Identify which cell holds the provided text, then report its [X, Y] central coordinate. 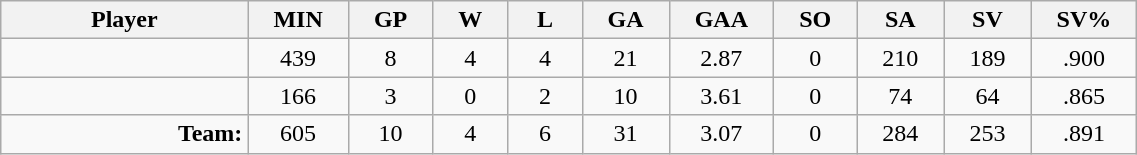
253 [988, 134]
.865 [1084, 96]
SA [900, 20]
SV [988, 20]
284 [900, 134]
Player [124, 20]
.900 [1084, 58]
64 [988, 96]
SO [816, 20]
210 [900, 58]
3.07 [721, 134]
W [470, 20]
Team: [124, 134]
74 [900, 96]
2 [545, 96]
439 [298, 58]
GA [626, 20]
3 [390, 96]
605 [298, 134]
3.61 [721, 96]
189 [988, 58]
166 [298, 96]
GP [390, 20]
L [545, 20]
2.87 [721, 58]
8 [390, 58]
SV% [1084, 20]
21 [626, 58]
31 [626, 134]
.891 [1084, 134]
6 [545, 134]
GAA [721, 20]
MIN [298, 20]
